Provide the (x, y) coordinate of the cell's center where the given text is located.  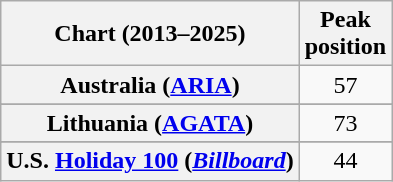
Lithuania (AGATA) (150, 123)
Peakposition (345, 34)
Chart (2013–2025) (150, 34)
44 (345, 161)
U.S. Holiday 100 (Billboard) (150, 161)
57 (345, 85)
73 (345, 123)
Australia (ARIA) (150, 85)
